Locate the cell with the specified text and output its (X, Y) center coordinate. 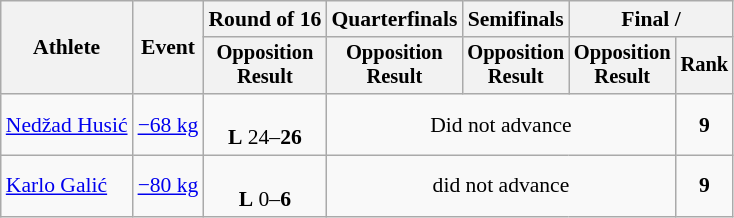
Karlo Galić (67, 186)
Athlete (67, 48)
−68 kg (168, 124)
Did not advance (500, 124)
Semifinals (516, 19)
Event (168, 48)
Rank (705, 66)
−80 kg (168, 186)
Final / (651, 19)
Quarterfinals (394, 19)
Round of 16 (264, 19)
L 0–6 (264, 186)
Nedžad Husić (67, 124)
L 24–26 (264, 124)
did not advance (500, 186)
